Scan for the cell matching the given text and deliver its [x, y] coordinate at center. 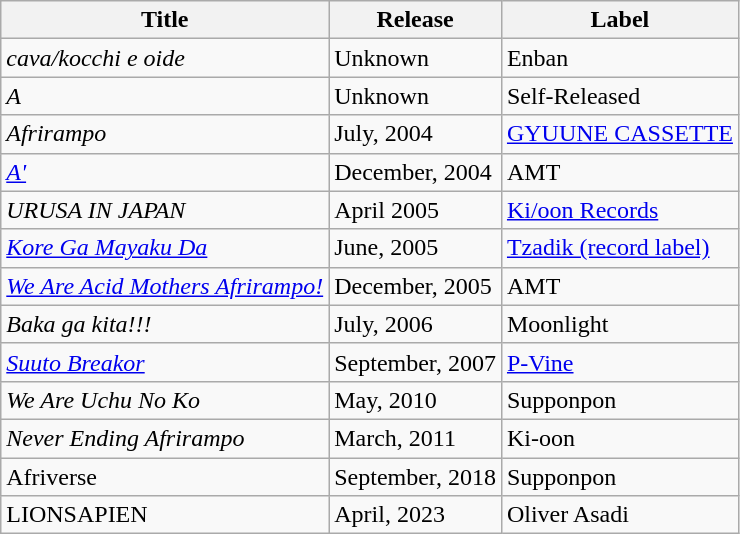
Self-Released [620, 96]
cava/kocchi e oide [165, 58]
May, 2010 [416, 400]
April, 2023 [416, 515]
Kore Ga Mayaku Da [165, 248]
Moonlight [620, 324]
A' [165, 172]
We Are Uchu No Ko [165, 400]
GYUUNE CASSETTE [620, 134]
Enban [620, 58]
Label [620, 20]
March, 2011 [416, 438]
December, 2005 [416, 286]
July, 2006 [416, 324]
Tzadik (record label) [620, 248]
P-Vine [620, 362]
September, 2018 [416, 477]
Release [416, 20]
Title [165, 20]
Ki-oon [620, 438]
Never Ending Afrirampo [165, 438]
June, 2005 [416, 248]
We Are Acid Mothers Afrirampo! [165, 286]
September, 2007 [416, 362]
Oliver Asadi [620, 515]
A [165, 96]
LIONSAPIEN [165, 515]
December, 2004 [416, 172]
Afrirampo [165, 134]
Baka ga kita!!! [165, 324]
Suuto Breakor [165, 362]
July, 2004 [416, 134]
URUSA IN JAPAN [165, 210]
Ki/oon Records [620, 210]
Afriverse [165, 477]
April 2005 [416, 210]
